For the text-containing cell, return its midpoint in [x, y] coordinate format. 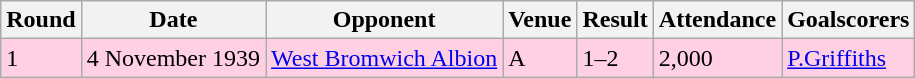
P.Griffiths [848, 58]
Opponent [384, 20]
Result [615, 20]
Goalscorers [848, 20]
Round [41, 20]
1–2 [615, 58]
4 November 1939 [173, 58]
A [540, 58]
West Bromwich Albion [384, 58]
2,000 [717, 58]
Venue [540, 20]
1 [41, 58]
Date [173, 20]
Attendance [717, 20]
